Pinpoint the cell where the given text exists, returning its [x, y] midpoint coordinate. 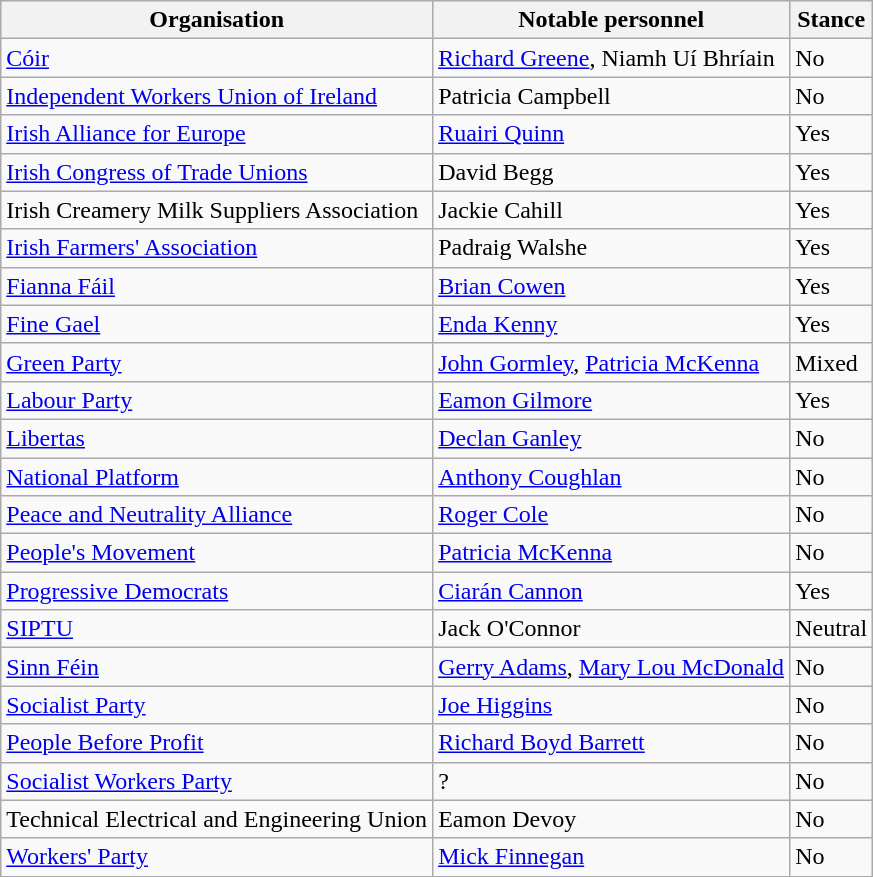
Mick Finnegan [612, 857]
Sinn Féin [217, 667]
Gerry Adams, Mary Lou McDonald [612, 667]
SIPTU [217, 629]
Patricia Campbell [612, 96]
Enda Kenny [612, 324]
Richard Greene, Niamh Uí Bhríain [612, 58]
Stance [832, 20]
Irish Congress of Trade Unions [217, 172]
Fine Gael [217, 324]
Eamon Gilmore [612, 400]
Peace and Neutrality Alliance [217, 515]
Padraig Walshe [612, 248]
Notable personnel [612, 20]
National Platform [217, 477]
Jackie Cahill [612, 210]
? [612, 781]
Libertas [217, 438]
Richard Boyd Barrett [612, 743]
Progressive Democrats [217, 591]
Declan Ganley [612, 438]
Cóir [217, 58]
Ciarán Cannon [612, 591]
Anthony Coughlan [612, 477]
Irish Alliance for Europe [217, 134]
David Begg [612, 172]
People's Movement [217, 553]
Labour Party [217, 400]
Joe Higgins [612, 705]
Workers' Party [217, 857]
Roger Cole [612, 515]
Fianna Fáil [217, 286]
Irish Farmers' Association [217, 248]
John Gormley, Patricia McKenna [612, 362]
Eamon Devoy [612, 819]
Brian Cowen [612, 286]
Irish Creamery Milk Suppliers Association [217, 210]
Socialist Party [217, 705]
People Before Profit [217, 743]
Socialist Workers Party [217, 781]
Ruairi Quinn [612, 134]
Green Party [217, 362]
Patricia McKenna [612, 553]
Technical Electrical and Engineering Union [217, 819]
Organisation [217, 20]
Mixed [832, 362]
Jack O'Connor [612, 629]
Neutral [832, 629]
Independent Workers Union of Ireland [217, 96]
